Identify which cell holds the provided text, then report its (x, y) central coordinate. 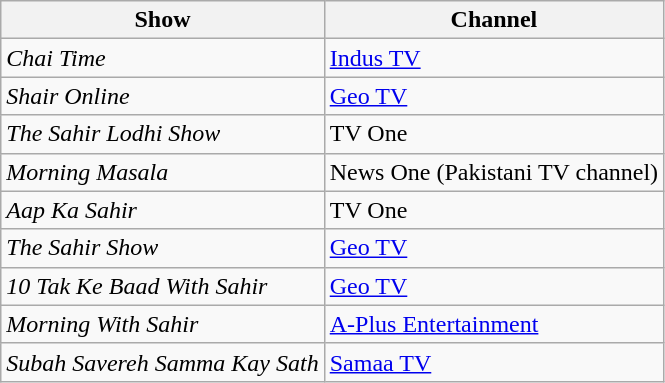
A-Plus Entertainment (494, 324)
Samaa TV (494, 362)
10 Tak Ke Baad With Sahir (162, 286)
Shair Online (162, 96)
News One (Pakistani TV channel) (494, 172)
Chai Time (162, 58)
Channel (494, 20)
The Sahir Show (162, 248)
Show (162, 20)
Aap Ka Sahir (162, 210)
The Sahir Lodhi Show (162, 134)
Subah Savereh Samma Kay Sath (162, 362)
Morning Masala (162, 172)
Morning With Sahir (162, 324)
Indus TV (494, 58)
